Return (X, Y) of the center of cell containing provided text 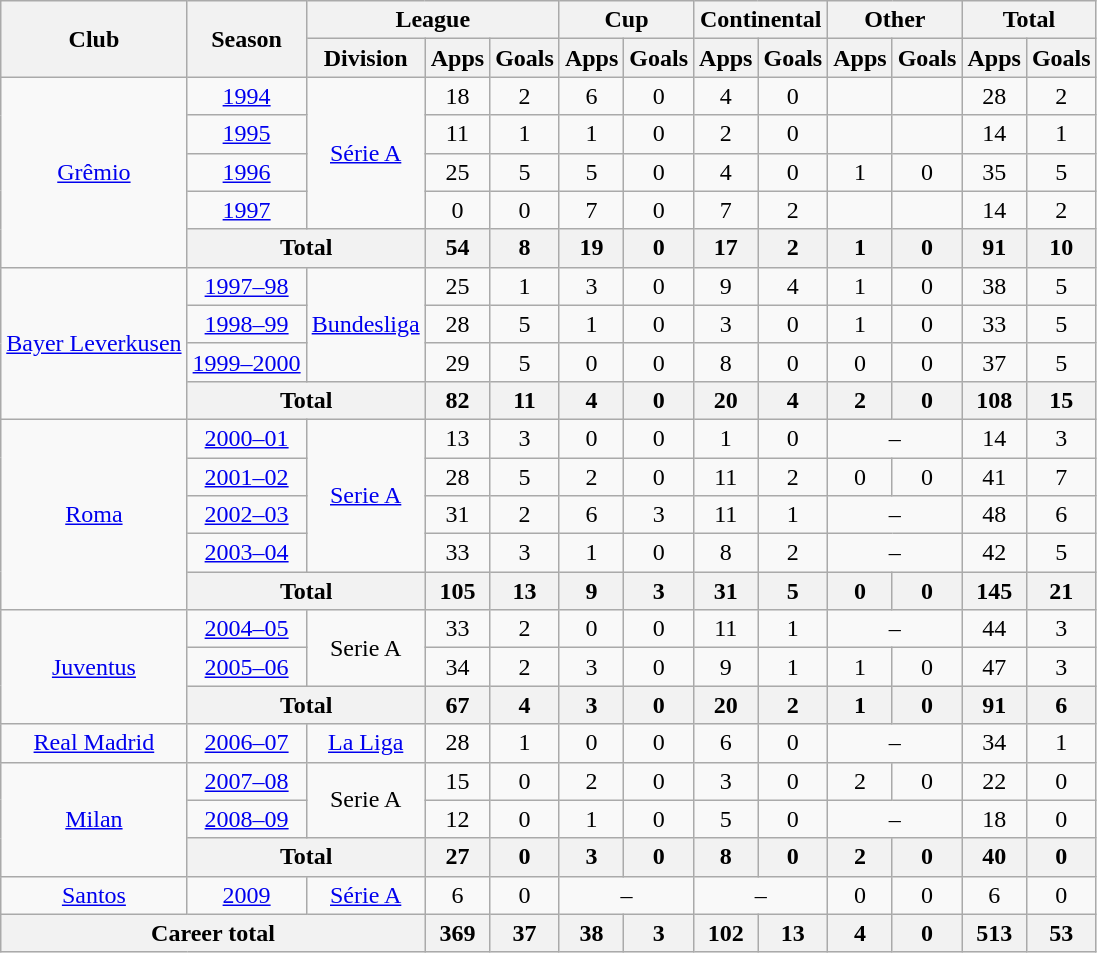
1998–99 (246, 324)
Real Madrid (94, 743)
29 (457, 362)
Bayer Leverkusen (94, 343)
44 (994, 629)
22 (994, 781)
Milan (94, 819)
12 (457, 819)
2003–04 (246, 553)
Continental (761, 20)
47 (994, 667)
513 (994, 933)
21 (1061, 591)
67 (457, 705)
2002–03 (246, 515)
41 (994, 477)
La Liga (366, 743)
1995 (246, 134)
17 (726, 248)
105 (457, 591)
Division (366, 58)
Bundesliga (366, 324)
Grêmio (94, 172)
1994 (246, 96)
Other (895, 20)
2001–02 (246, 477)
1997 (246, 210)
369 (457, 933)
2008–09 (246, 819)
27 (457, 857)
Juventus (94, 667)
League (432, 20)
10 (1061, 248)
102 (726, 933)
42 (994, 553)
Cup (626, 20)
19 (591, 248)
1999–2000 (246, 362)
145 (994, 591)
1996 (246, 172)
2007–08 (246, 781)
Club (94, 39)
2005–06 (246, 667)
48 (994, 515)
2000–01 (246, 438)
Santos (94, 895)
2006–07 (246, 743)
54 (457, 248)
2009 (246, 895)
Career total (213, 933)
Roma (94, 514)
108 (994, 400)
82 (457, 400)
1997–98 (246, 286)
Season (246, 39)
53 (1061, 933)
2004–05 (246, 629)
40 (994, 857)
35 (994, 172)
